Capture the cell that displays the provided text and extract its [x, y] central coordinate. 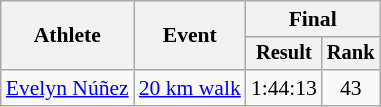
Result [284, 54]
Event [190, 36]
1:44:13 [284, 88]
Evelyn Núñez [68, 88]
Final [313, 19]
43 [351, 88]
Rank [351, 54]
20 km walk [190, 88]
Athlete [68, 36]
